Output the [x, y] coordinate of the center of the cell containing the given text.  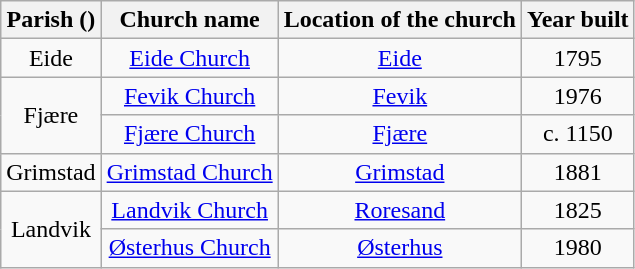
1976 [578, 96]
Church name [190, 20]
Roresand [400, 210]
c. 1150 [578, 134]
1795 [578, 58]
Østerhus Church [190, 248]
Landvik [51, 229]
1980 [578, 248]
Grimstad Church [190, 172]
Landvik Church [190, 210]
Fevik [400, 96]
Parish () [51, 20]
1825 [578, 210]
Østerhus [400, 248]
Fevik Church [190, 96]
Fjære Church [190, 134]
Location of the church [400, 20]
1881 [578, 172]
Eide Church [190, 58]
Year built [578, 20]
